Identify which cell holds the provided text, then report its (X, Y) central coordinate. 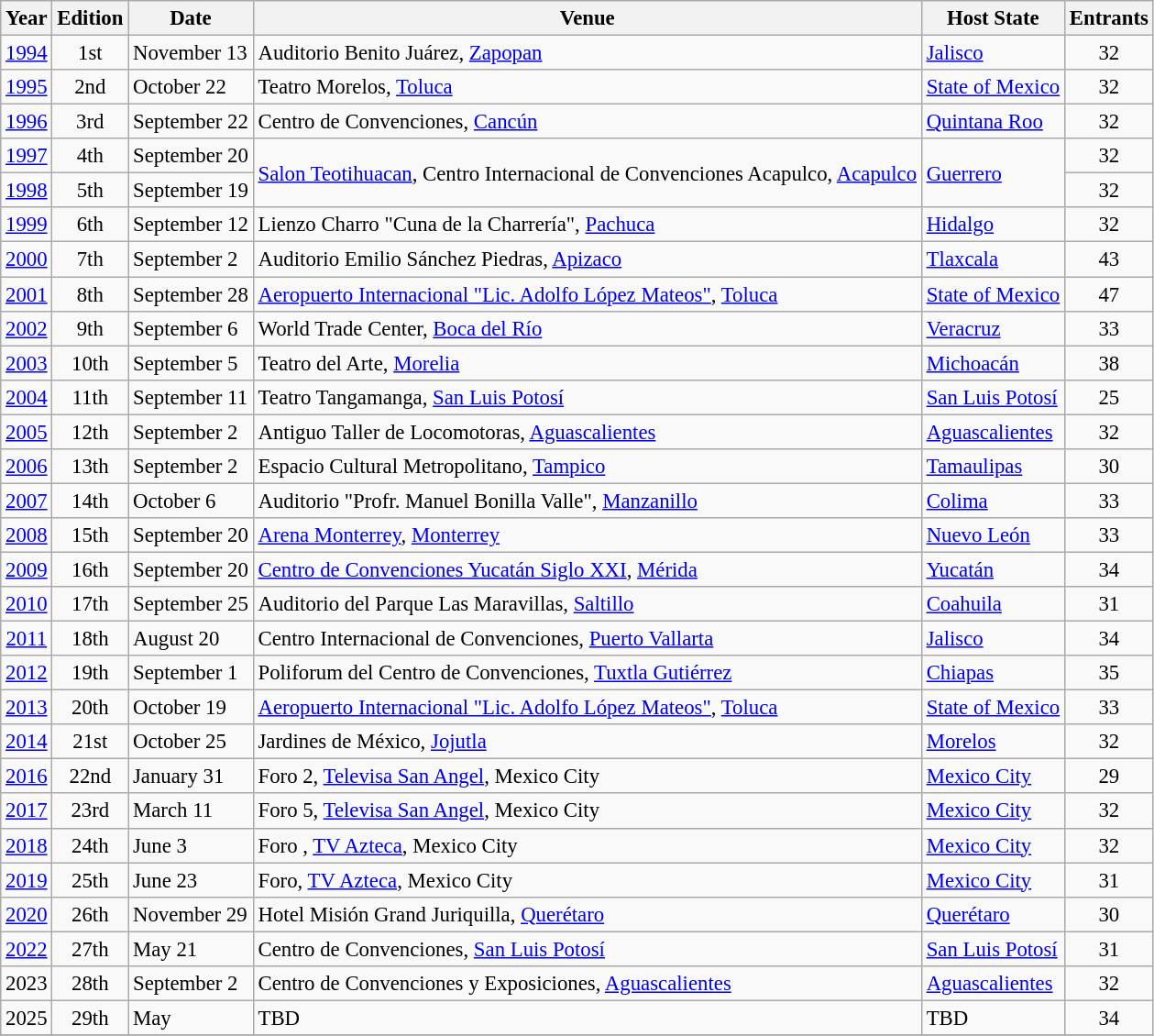
38 (1109, 363)
21st (90, 742)
Centro de Convenciones Yucatán Siglo XXI, Mérida (587, 569)
Espacio Cultural Metropolitano, Tampico (587, 467)
September 28 (191, 294)
1996 (27, 122)
June 23 (191, 880)
Morelos (993, 742)
2016 (27, 777)
2008 (27, 535)
October 25 (191, 742)
2022 (27, 949)
2009 (27, 569)
Centro de Convenciones y Exposiciones, Aguascalientes (587, 984)
2014 (27, 742)
1997 (27, 156)
7th (90, 259)
2012 (27, 673)
2005 (27, 432)
Arena Monterrey, Monterrey (587, 535)
47 (1109, 294)
September 22 (191, 122)
Venue (587, 18)
2000 (27, 259)
September 1 (191, 673)
24th (90, 845)
3rd (90, 122)
2001 (27, 294)
Centro Internacional de Convenciones, Puerto Vallarta (587, 639)
2007 (27, 501)
4th (90, 156)
17th (90, 604)
2010 (27, 604)
43 (1109, 259)
16th (90, 569)
Auditorio Emilio Sánchez Piedras, Apizaco (587, 259)
1995 (27, 87)
Centro de Convenciones, San Luis Potosí (587, 949)
Teatro Morelos, Toluca (587, 87)
1st (90, 53)
29th (90, 1018)
Host State (993, 18)
2nd (90, 87)
Tamaulipas (993, 467)
Antiguo Taller de Locomotoras, Aguascalientes (587, 432)
Hotel Misión Grand Juriquilla, Querétaro (587, 914)
August 20 (191, 639)
8th (90, 294)
2020 (27, 914)
19th (90, 673)
September 11 (191, 397)
Yucatán (993, 569)
25th (90, 880)
November 13 (191, 53)
Teatro del Arte, Morelia (587, 363)
Chiapas (993, 673)
Edition (90, 18)
2006 (27, 467)
2023 (27, 984)
Entrants (1109, 18)
14th (90, 501)
Foro, TV Azteca, Mexico City (587, 880)
1994 (27, 53)
October 19 (191, 708)
1998 (27, 191)
Poliforum del Centro de Convenciones, Tuxtla Gutiérrez (587, 673)
Tlaxcala (993, 259)
Foro , TV Azteca, Mexico City (587, 845)
October 6 (191, 501)
29 (1109, 777)
Auditorio "Profr. Manuel Bonilla Valle", Manzanillo (587, 501)
January 31 (191, 777)
Centro de Convenciones, Cancún (587, 122)
25 (1109, 397)
2002 (27, 328)
2003 (27, 363)
Salon Teotihuacan, Centro Internacional de Convenciones Acapulco, Acapulco (587, 172)
Jardines de México, Jojutla (587, 742)
26th (90, 914)
Guerrero (993, 172)
Nuevo León (993, 535)
Colima (993, 501)
September 12 (191, 225)
Querétaro (993, 914)
6th (90, 225)
Date (191, 18)
11th (90, 397)
2004 (27, 397)
2013 (27, 708)
October 22 (191, 87)
2019 (27, 880)
2018 (27, 845)
2011 (27, 639)
Hidalgo (993, 225)
Auditorio Benito Juárez, Zapopan (587, 53)
Foro 5, Televisa San Angel, Mexico City (587, 811)
2025 (27, 1018)
35 (1109, 673)
September 6 (191, 328)
13th (90, 467)
10th (90, 363)
Michoacán (993, 363)
June 3 (191, 845)
15th (90, 535)
27th (90, 949)
5th (90, 191)
Quintana Roo (993, 122)
September 5 (191, 363)
22nd (90, 777)
Auditorio del Parque Las Maravillas, Saltillo (587, 604)
September 19 (191, 191)
May 21 (191, 949)
1999 (27, 225)
2017 (27, 811)
9th (90, 328)
20th (90, 708)
28th (90, 984)
March 11 (191, 811)
18th (90, 639)
Foro 2, Televisa San Angel, Mexico City (587, 777)
May (191, 1018)
12th (90, 432)
World Trade Center, Boca del Río (587, 328)
Year (27, 18)
November 29 (191, 914)
Veracruz (993, 328)
Lienzo Charro "Cuna de la Charrería", Pachuca (587, 225)
September 25 (191, 604)
Teatro Tangamanga, San Luis Potosí (587, 397)
Coahuila (993, 604)
23rd (90, 811)
